Search for the cell housing the specified text and yield its [x, y] center coordinate. 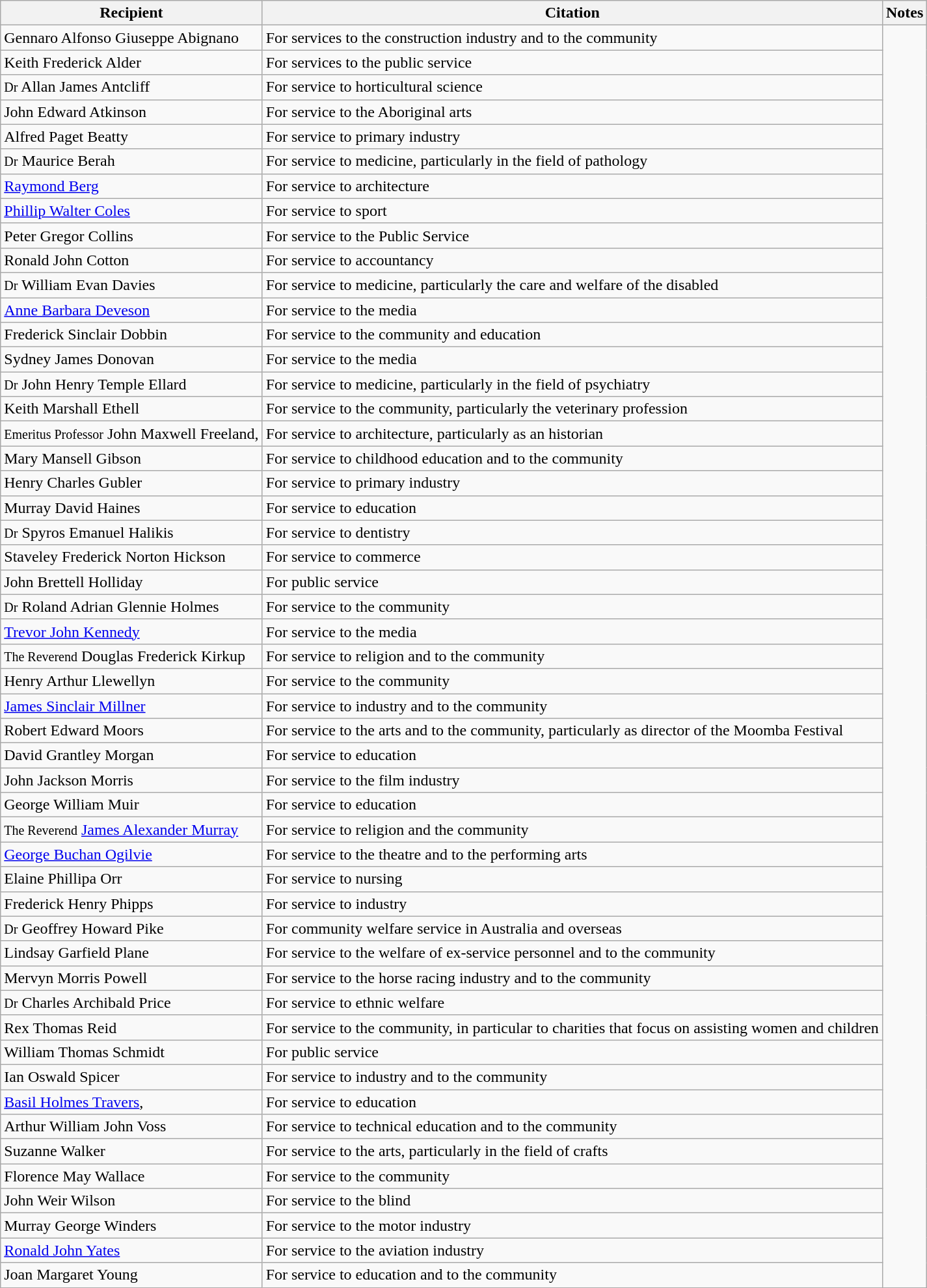
Dr Maurice Berah [131, 161]
For service to architecture, particularly as an historian [572, 434]
Dr Charles Archibald Price [131, 1003]
For service to the community and education [572, 335]
For service to horticultural science [572, 87]
Dr Allan James Antcliff [131, 87]
For service to accountancy [572, 260]
The Reverend Douglas Frederick Kirkup [131, 656]
For service to the film industry [572, 780]
For service to the theatre and to the performing arts [572, 854]
John Brettell Holliday [131, 582]
Ronald John Cotton [131, 260]
John Jackson Morris [131, 780]
For service to the aviation industry [572, 1250]
Elaine Phillipa Orr [131, 879]
Frederick Henry Phipps [131, 904]
For service to the horse racing industry and to the community [572, 978]
For service to medicine, particularly in the field of pathology [572, 161]
George Buchan Ogilvie [131, 854]
Rex Thomas Reid [131, 1027]
Dr John Henry Temple Ellard [131, 384]
For services to the public service [572, 62]
Notes [904, 13]
Dr William Evan Davies [131, 285]
Peter Gregor Collins [131, 235]
For service to industry [572, 904]
Murray George Winders [131, 1226]
Gennaro Alfonso Giuseppe Abignano [131, 38]
The Reverend James Alexander Murray [131, 830]
Emeritus Professor John Maxwell Freeland, [131, 434]
Lindsay Garfield Plane [131, 953]
For service to the blind [572, 1201]
Henry Arthur Llewellyn [131, 681]
For service to religion and to the community [572, 656]
Suzanne Walker [131, 1151]
Robert Edward Moors [131, 731]
For services to the construction industry and to the community [572, 38]
For service to medicine, particularly the care and welfare of the disabled [572, 285]
For service to technical education and to the community [572, 1127]
Dr Roland Adrian Glennie Holmes [131, 607]
Murray David Haines [131, 508]
Henry Charles Gubler [131, 483]
For community welfare service in Australia and overseas [572, 928]
Ian Oswald Spicer [131, 1077]
Staveley Frederick Norton Hickson [131, 557]
For service to the motor industry [572, 1226]
Trevor John Kennedy [131, 631]
For service to sport [572, 211]
Recipient [131, 13]
Keith Frederick Alder [131, 62]
David Grantley Morgan [131, 756]
Basil Holmes Travers, [131, 1102]
Dr Geoffrey Howard Pike [131, 928]
Mervyn Morris Powell [131, 978]
Alfred Paget Beatty [131, 137]
James Sinclair Millner [131, 705]
For service to dentistry [572, 532]
Arthur William John Voss [131, 1127]
For service to the Aboriginal arts [572, 112]
For service to ethnic welfare [572, 1003]
For service to nursing [572, 879]
For service to the Public Service [572, 235]
For service to the arts, particularly in the field of crafts [572, 1151]
Frederick Sinclair Dobbin [131, 335]
Raymond Berg [131, 186]
For service to medicine, particularly in the field of psychiatry [572, 384]
For service to the community, particularly the veterinary profession [572, 409]
For service to the welfare of ex-service personnel and to the community [572, 953]
Citation [572, 13]
Ronald John Yates [131, 1250]
William Thomas Schmidt [131, 1052]
John Edward Atkinson [131, 112]
For service to education and to the community [572, 1275]
For service to the arts and to the community, particularly as director of the Moomba Festival [572, 731]
For service to architecture [572, 186]
For service to childhood education and to the community [572, 458]
Anne Barbara Deveson [131, 310]
George William Muir [131, 805]
For service to the community, in particular to charities that focus on assisting women and children [572, 1027]
Keith Marshall Ethell [131, 409]
Joan Margaret Young [131, 1275]
Dr Spyros Emanuel Halikis [131, 532]
For service to commerce [572, 557]
Sydney James Donovan [131, 360]
Mary Mansell Gibson [131, 458]
For service to religion and the community [572, 830]
John Weir Wilson [131, 1201]
Phillip Walter Coles [131, 211]
Florence May Wallace [131, 1176]
